Locate the cell with the specified text and output its [X, Y] center coordinate. 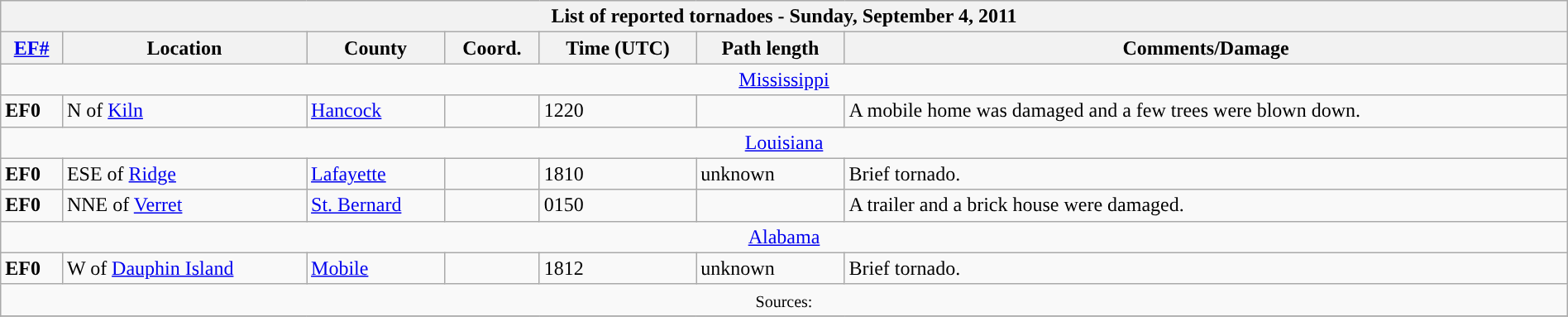
W of Dauphin Island [184, 268]
Sources: [784, 300]
Coord. [492, 48]
St. Bernard [375, 205]
Path length [771, 48]
Location [184, 48]
1220 [618, 111]
Louisiana [784, 142]
Time (UTC) [618, 48]
Hancock [375, 111]
ESE of Ridge [184, 174]
EF# [31, 48]
Comments/Damage [1206, 48]
List of reported tornadoes - Sunday, September 4, 2011 [784, 17]
Mobile [375, 268]
0150 [618, 205]
County [375, 48]
A mobile home was damaged and a few trees were blown down. [1206, 111]
A trailer and a brick house were damaged. [1206, 205]
Alabama [784, 237]
1812 [618, 268]
NNE of Verret [184, 205]
N of Kiln [184, 111]
Mississippi [784, 79]
1810 [618, 174]
Lafayette [375, 174]
